Output the (x, y) coordinate of the center of the cell containing the given text.  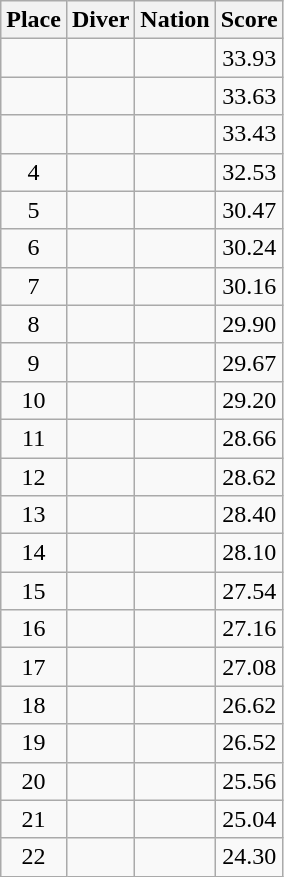
18 (34, 705)
27.16 (249, 629)
20 (34, 781)
27.54 (249, 591)
26.62 (249, 705)
Score (249, 20)
17 (34, 667)
Place (34, 20)
29.90 (249, 324)
30.16 (249, 286)
27.08 (249, 667)
7 (34, 286)
21 (34, 819)
24.30 (249, 857)
6 (34, 248)
11 (34, 438)
Diver (100, 20)
33.93 (249, 58)
29.67 (249, 362)
12 (34, 477)
13 (34, 515)
29.20 (249, 400)
8 (34, 324)
30.47 (249, 210)
Nation (175, 20)
30.24 (249, 248)
28.66 (249, 438)
26.52 (249, 743)
10 (34, 400)
9 (34, 362)
22 (34, 857)
4 (34, 172)
5 (34, 210)
15 (34, 591)
25.04 (249, 819)
28.10 (249, 553)
33.43 (249, 134)
19 (34, 743)
28.62 (249, 477)
33.63 (249, 96)
14 (34, 553)
25.56 (249, 781)
32.53 (249, 172)
28.40 (249, 515)
16 (34, 629)
